Detect which cell encompasses the target text, then output its (X, Y) center coordinate. 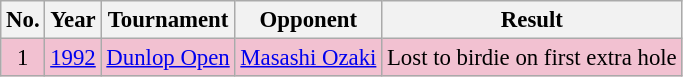
Result (532, 20)
Year (73, 20)
Tournament (168, 20)
No. (23, 20)
1992 (73, 58)
Masashi Ozaki (308, 58)
Lost to birdie on first extra hole (532, 58)
1 (23, 58)
Dunlop Open (168, 58)
Opponent (308, 20)
